Pinpoint the cell where the given text exists, returning its (x, y) midpoint coordinate. 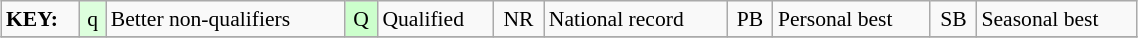
National record (636, 19)
Better non-qualifiers (226, 19)
Seasonal best (1056, 19)
Personal best (852, 19)
PB (750, 19)
Q (361, 19)
SB (953, 19)
NR (518, 19)
q (92, 19)
Qualified (435, 19)
KEY: (40, 19)
